Return the [X, Y] coordinate for the center point of the cell that contains the specified text.  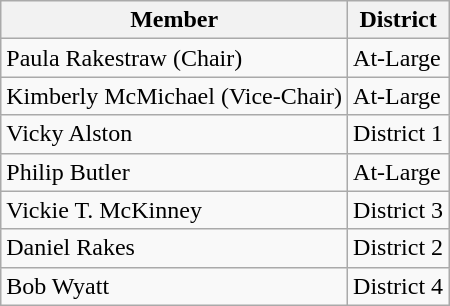
Kimberly McMichael (Vice-Chair) [174, 96]
Paula Rakestraw (Chair) [174, 58]
Vickie T. McKinney [174, 210]
District 4 [398, 286]
District 3 [398, 210]
District [398, 20]
Daniel Rakes [174, 248]
Bob Wyatt [174, 286]
District 1 [398, 134]
District 2 [398, 248]
Philip Butler [174, 172]
Member [174, 20]
Vicky Alston [174, 134]
